Find where the given text appears and provide that cell's center as [X, Y] coordinate. 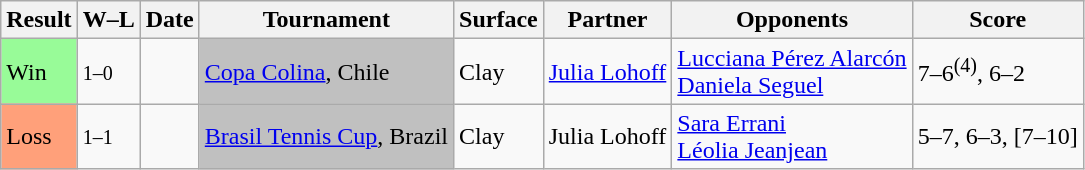
Win [39, 72]
Score [998, 20]
5–7, 6–3, [7–10] [998, 136]
1–0 [108, 72]
Copa Colina, Chile [326, 72]
Date [170, 20]
Surface [499, 20]
Result [39, 20]
Tournament [326, 20]
Opponents [792, 20]
Loss [39, 136]
Lucciana Pérez Alarcón Daniela Seguel [792, 72]
Partner [608, 20]
W–L [108, 20]
1–1 [108, 136]
Brasil Tennis Cup, Brazil [326, 136]
Sara Errani Léolia Jeanjean [792, 136]
7–6(4), 6–2 [998, 72]
